Provide the [x, y] coordinate of the cell's center where the given text is located.  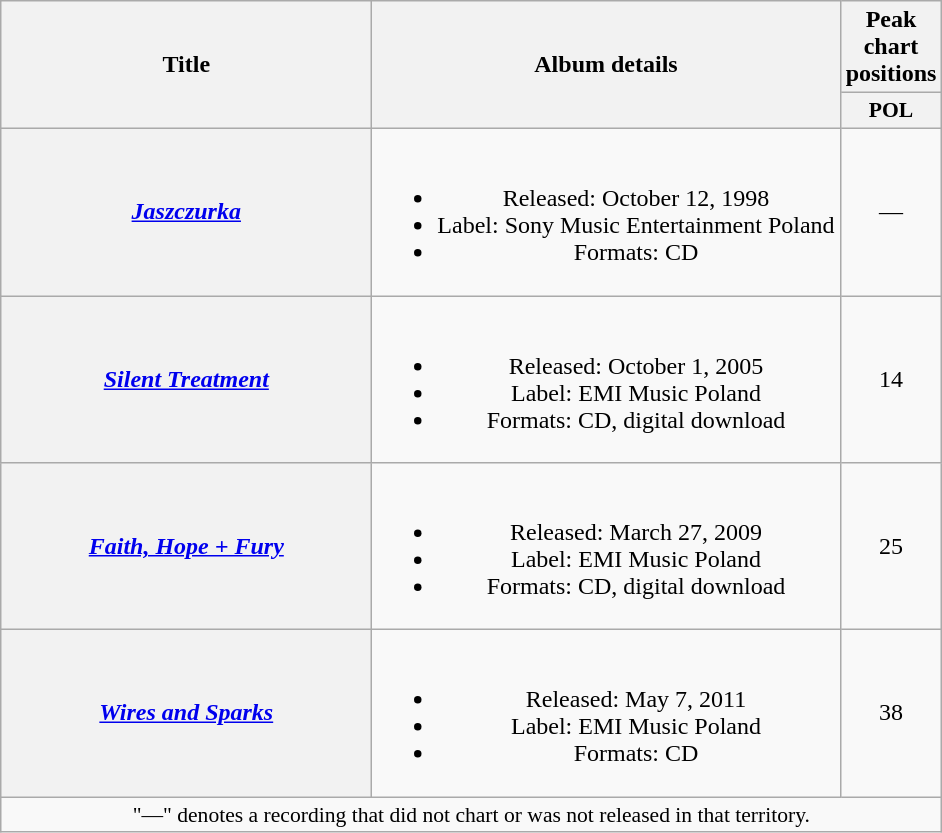
Title [186, 65]
— [891, 212]
"—" denotes a recording that did not chart or was not released in that territory. [472, 815]
Released: May 7, 2011Label: EMI Music PolandFormats: CD [606, 714]
25 [891, 546]
Wires and Sparks [186, 714]
Released: October 12, 1998Label: Sony Music Entertainment PolandFormats: CD [606, 212]
Album details [606, 65]
POL [891, 111]
Faith, Hope + Fury [186, 546]
38 [891, 714]
Released: October 1, 2005Label: EMI Music PolandFormats: CD, digital download [606, 380]
Released: March 27, 2009Label: EMI Music PolandFormats: CD, digital download [606, 546]
Silent Treatment [186, 380]
Jaszczurka [186, 212]
14 [891, 380]
Peak chart positions [891, 47]
